Determine the [X, Y] coordinate at the center of the cell enclosing the given text.  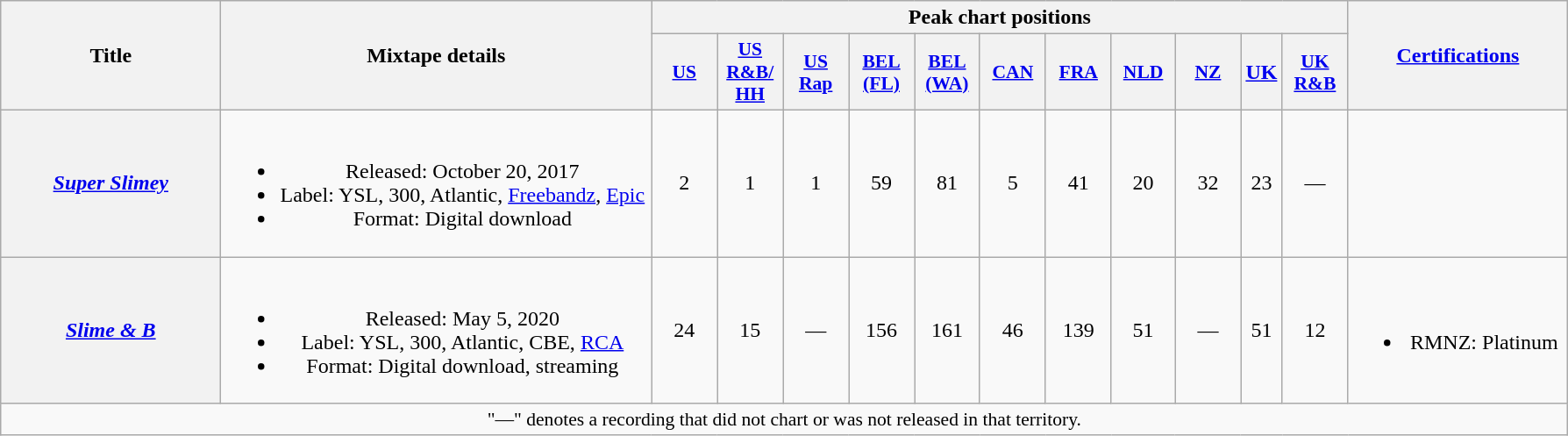
Released: May 5, 2020Label: YSL, 300, Atlantic, CBE, RCAFormat: Digital download, streaming [437, 330]
81 [947, 182]
RMNZ: Platinum [1458, 330]
2 [684, 182]
USR&B/HH [751, 72]
FRA [1079, 72]
"—" denotes a recording that did not chart or was not released in that territory. [784, 419]
BEL(WA) [947, 72]
CAN [1012, 72]
USRap [816, 72]
Title [110, 56]
Super Slimey [110, 182]
Mixtape details [437, 56]
NZ [1208, 72]
BEL(FL) [882, 72]
Certifications [1458, 56]
20 [1144, 182]
41 [1079, 182]
Slime & B [110, 330]
5 [1012, 182]
UK R&B [1315, 72]
15 [751, 330]
US [684, 72]
NLD [1144, 72]
46 [1012, 330]
UK [1261, 72]
139 [1079, 330]
Released: October 20, 2017Label: YSL, 300, Atlantic, Freebandz, EpicFormat: Digital download [437, 182]
24 [684, 330]
Peak chart positions [1000, 18]
12 [1315, 330]
59 [882, 182]
156 [882, 330]
32 [1208, 182]
161 [947, 330]
23 [1261, 182]
